From the cell containing the given text, extract its center point as [x, y] coordinate. 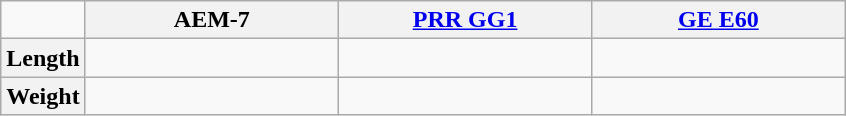
PRR GG1 [464, 20]
GE E60 [718, 20]
AEM-7 [212, 20]
Length [43, 58]
Weight [43, 96]
